Return the [X, Y] coordinate for the center point of the cell that contains the specified text.  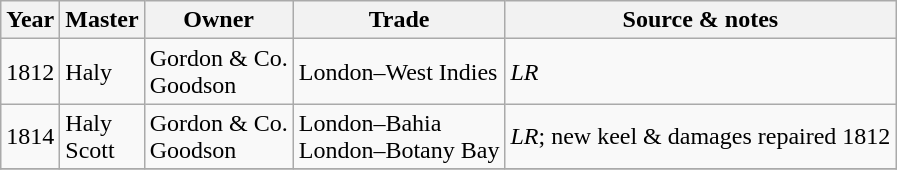
HalyScott [102, 136]
1814 [30, 136]
Master [102, 20]
LR [700, 72]
London–West Indies [399, 72]
Haly [102, 72]
Source & notes [700, 20]
1812 [30, 72]
Year [30, 20]
Trade [399, 20]
Owner [218, 20]
London–BahiaLondon–Botany Bay [399, 136]
LR; new keel & damages repaired 1812 [700, 136]
